Identify which cell holds the provided text, then report its [X, Y] central coordinate. 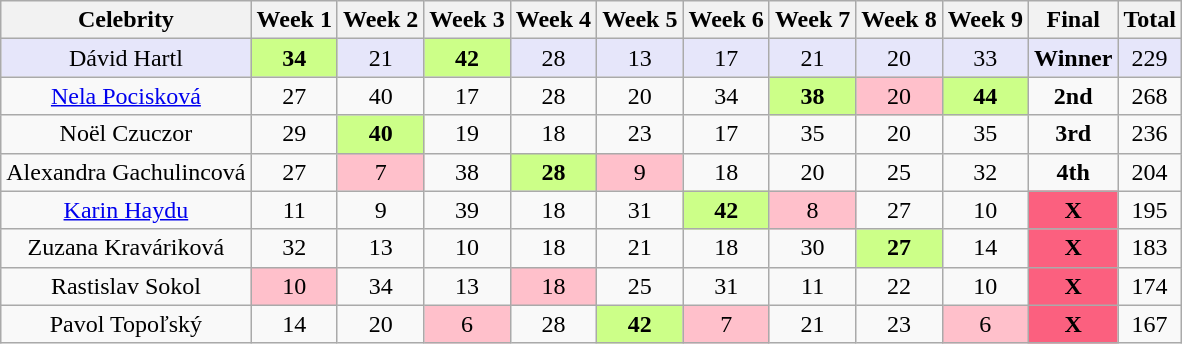
Week 5 [640, 20]
8 [812, 210]
19 [467, 134]
Dávid Hartl [126, 58]
33 [985, 58]
Week 2 [380, 20]
44 [985, 96]
4th [1074, 172]
Week 7 [812, 20]
Week 6 [726, 20]
Week 8 [899, 20]
229 [1150, 58]
Alexandra Gachulincová [126, 172]
Total [1150, 20]
236 [1150, 134]
Celebrity [126, 20]
167 [1150, 324]
Zuzana Kraváriková [126, 248]
Rastislav Sokol [126, 286]
22 [899, 286]
195 [1150, 210]
Pavol Topoľský [126, 324]
2nd [1074, 96]
Winner [1074, 58]
3rd [1074, 134]
183 [1150, 248]
30 [812, 248]
29 [294, 134]
Week 9 [985, 20]
Final [1074, 20]
Week 3 [467, 20]
Week 4 [553, 20]
Karin Haydu [126, 210]
39 [467, 210]
Noël Czuczor [126, 134]
204 [1150, 172]
268 [1150, 96]
Week 1 [294, 20]
Nela Pocisková [126, 96]
174 [1150, 286]
